Detect which cell encompasses the target text, then output its [X, Y] center coordinate. 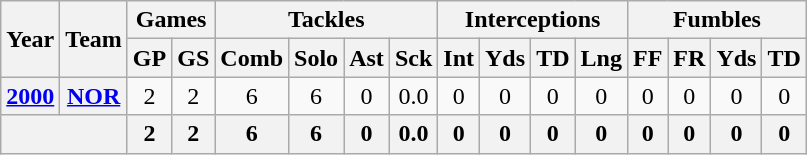
Games [170, 20]
Year [30, 39]
Fumbles [716, 20]
Interceptions [533, 20]
Sck [413, 58]
FF [647, 58]
Solo [316, 58]
Comb [252, 58]
Tackles [326, 20]
NOR [94, 96]
Ast [367, 58]
Team [94, 39]
2000 [30, 96]
Int [459, 58]
FR [690, 58]
GS [194, 58]
Lng [601, 58]
GP [149, 58]
